Provide the (x, y) coordinate of the cell's center where the given text is located.  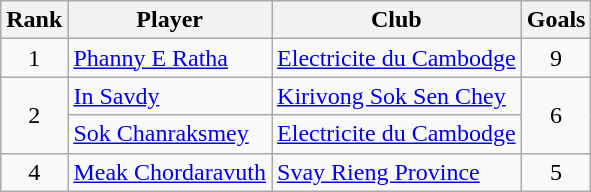
4 (34, 172)
5 (556, 172)
Svay Rieng Province (397, 172)
Kirivong Sok Sen Chey (397, 96)
Club (397, 20)
Phanny E Ratha (170, 58)
Rank (34, 20)
9 (556, 58)
Sok Chanraksmey (170, 134)
Meak Chordaravuth (170, 172)
6 (556, 115)
Player (170, 20)
Goals (556, 20)
1 (34, 58)
2 (34, 115)
In Savdy (170, 96)
